From the cell containing the given text, extract its center point as [x, y] coordinate. 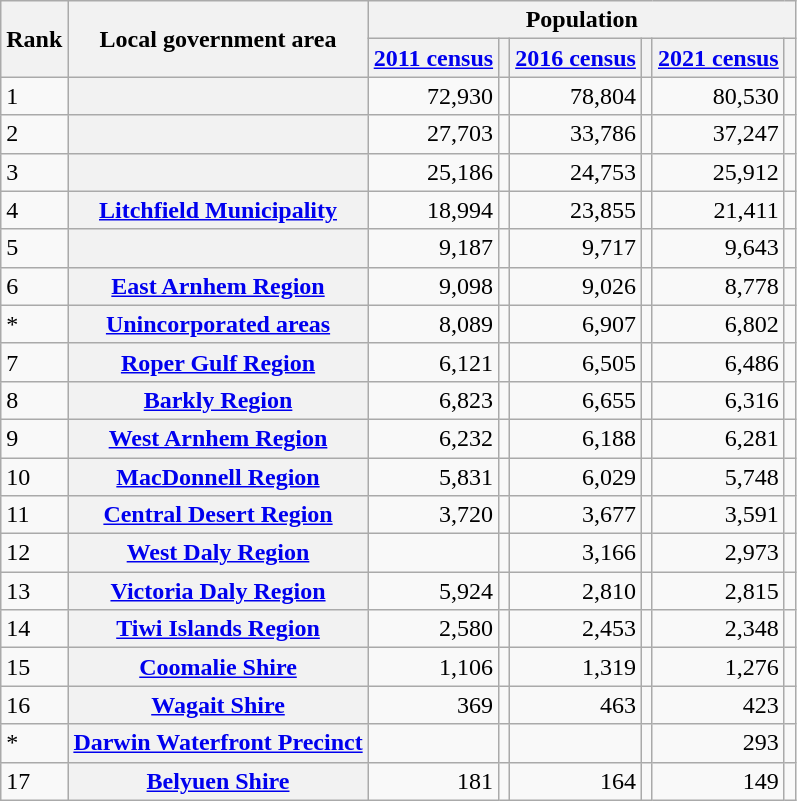
18,994 [433, 210]
293 [718, 743]
2,815 [718, 591]
1,319 [576, 667]
3,720 [433, 515]
3,591 [718, 515]
2,453 [576, 629]
11 [34, 515]
423 [718, 705]
2 [34, 134]
181 [433, 781]
21,411 [718, 210]
Darwin Waterfront Precinct [218, 743]
6,029 [576, 477]
80,530 [718, 96]
6,907 [576, 324]
Local government area [218, 39]
Central Desert Region [218, 515]
12 [34, 553]
Barkly Region [218, 400]
MacDonnell Region [218, 477]
25,186 [433, 172]
6,121 [433, 362]
2011 census [433, 58]
27,703 [433, 134]
4 [34, 210]
17 [34, 781]
West Arnhem Region [218, 438]
2021 census [718, 58]
Belyuen Shire [218, 781]
7 [34, 362]
3,677 [576, 515]
West Daly Region [218, 553]
8,089 [433, 324]
463 [576, 705]
9,026 [576, 286]
6,232 [433, 438]
8,778 [718, 286]
1,106 [433, 667]
6,505 [576, 362]
1 [34, 96]
14 [34, 629]
6,281 [718, 438]
2,580 [433, 629]
2,810 [576, 591]
Litchfield Municipality [218, 210]
9 [34, 438]
72,930 [433, 96]
13 [34, 591]
16 [34, 705]
Roper Gulf Region [218, 362]
3 [34, 172]
2,348 [718, 629]
East Arnhem Region [218, 286]
5,924 [433, 591]
15 [34, 667]
37,247 [718, 134]
8 [34, 400]
9,098 [433, 286]
9,643 [718, 248]
24,753 [576, 172]
Unincorporated areas [218, 324]
164 [576, 781]
9,187 [433, 248]
Population [582, 20]
Coomalie Shire [218, 667]
5,831 [433, 477]
3,166 [576, 553]
1,276 [718, 667]
Wagait Shire [218, 705]
5,748 [718, 477]
6,188 [576, 438]
33,786 [576, 134]
149 [718, 781]
23,855 [576, 210]
Rank [34, 39]
78,804 [576, 96]
6,802 [718, 324]
10 [34, 477]
6,316 [718, 400]
6 [34, 286]
2,973 [718, 553]
5 [34, 248]
25,912 [718, 172]
369 [433, 705]
6,655 [576, 400]
9,717 [576, 248]
Victoria Daly Region [218, 591]
6,823 [433, 400]
Tiwi Islands Region [218, 629]
2016 census [576, 58]
6,486 [718, 362]
